Extract the [x, y] coordinate from the center of the cell holding the provided text.  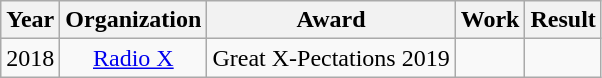
Great X-Pectations 2019 [331, 58]
Organization [134, 20]
Radio X [134, 58]
Work [490, 20]
2018 [30, 58]
Year [30, 20]
Result [563, 20]
Award [331, 20]
